Search for the cell housing the specified text and yield its (x, y) center coordinate. 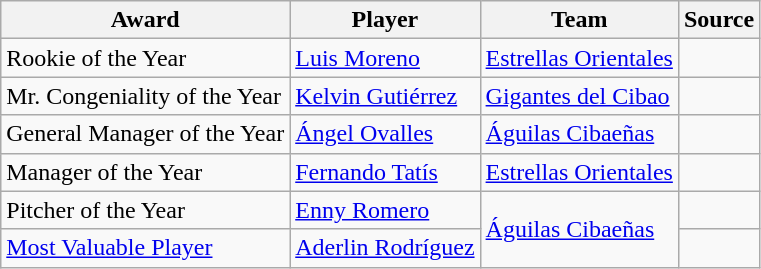
General Manager of the Year (146, 134)
Luis Moreno (385, 58)
Source (718, 20)
Award (146, 20)
Player (385, 20)
Manager of the Year (146, 172)
Gigantes del Cibao (579, 96)
Kelvin Gutiérrez (385, 96)
Mr. Congeniality of the Year (146, 96)
Aderlin Rodríguez (385, 248)
Pitcher of the Year (146, 210)
Team (579, 20)
Fernando Tatís (385, 172)
Ángel Ovalles (385, 134)
Enny Romero (385, 210)
Rookie of the Year (146, 58)
Most Valuable Player (146, 248)
